Return [x, y] of the center of cell containing provided text 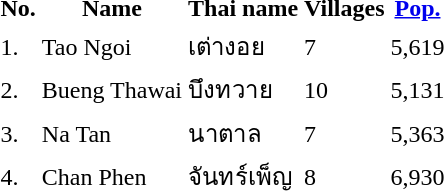
Bueng Thawai [112, 90]
นาตาล [244, 133]
Tao Ngoi [112, 46]
Na Tan [112, 133]
เต่างอย [244, 46]
บึงทวาย [244, 90]
10 [344, 90]
